Return [x, y] of the center of cell containing provided text 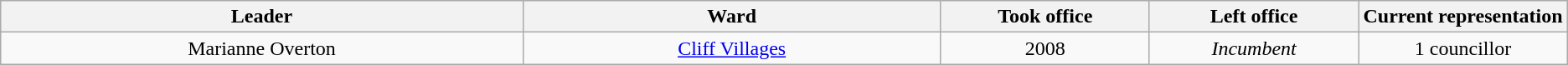
Left office [1253, 17]
Marianne Overton [262, 48]
Incumbent [1253, 48]
Ward [732, 17]
1 councillor [1462, 48]
Current representation [1462, 17]
Cliff Villages [732, 48]
Leader [262, 17]
2008 [1045, 48]
Took office [1045, 17]
